From the cell containing the given text, extract its center point as (x, y) coordinate. 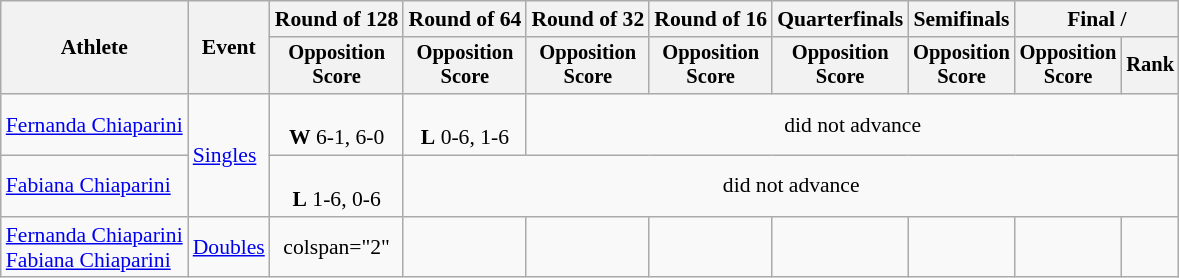
Singles (229, 155)
Round of 64 (464, 19)
Doubles (229, 248)
Round of 32 (588, 19)
L 1-6, 0-6 (337, 186)
Semifinals (962, 19)
Final / (1097, 19)
W 6-1, 6-0 (337, 124)
Fabiana Chiaparini (94, 186)
Round of 128 (337, 19)
Athlete (94, 48)
Quarterfinals (840, 19)
Rank (1150, 66)
Fernanda ChiapariniFabiana Chiaparini (94, 248)
colspan="2" (337, 248)
L 0-6, 1-6 (464, 124)
Round of 16 (710, 19)
Event (229, 48)
Fernanda Chiaparini (94, 124)
